Output the [X, Y] coordinate of the center of the cell containing the given text.  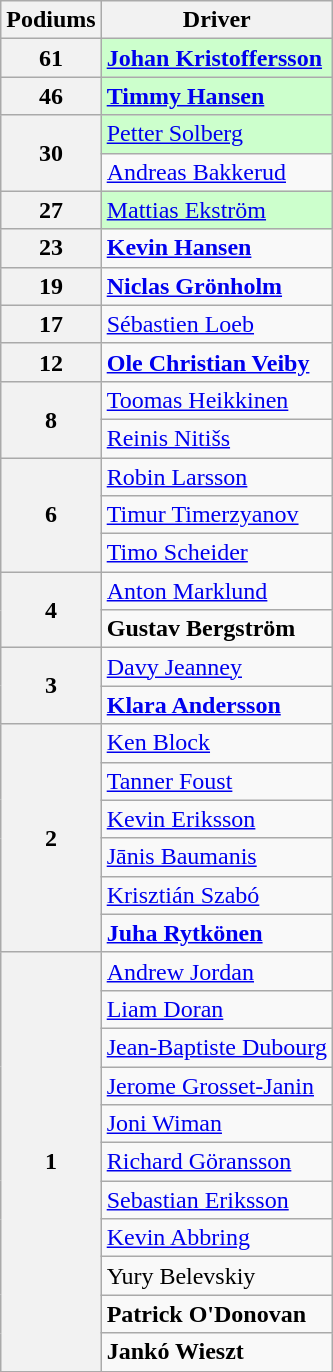
17 [51, 324]
Timmy Hansen [216, 96]
4 [51, 610]
23 [51, 248]
6 [51, 515]
Jerome Grosset-Janin [216, 1085]
Andrew Jordan [216, 971]
Andreas Bakkerud [216, 172]
Jean-Baptiste Dubourg [216, 1047]
Podiums [51, 20]
Johan Kristoffersson [216, 58]
Davy Jeanney [216, 667]
Reinis Nitišs [216, 438]
Driver [216, 20]
Patrick O'Donovan [216, 1314]
46 [51, 96]
Kevin Abbring [216, 1238]
Robin Larsson [216, 477]
Anton Marklund [216, 591]
30 [51, 153]
Sebastian Eriksson [216, 1200]
61 [51, 58]
Gustav Bergström [216, 629]
Yury Belevskiy [216, 1276]
Ken Block [216, 743]
Jānis Baumanis [216, 857]
Klara Andersson [216, 705]
Joni Wiman [216, 1124]
Krisztián Szabó [216, 895]
Juha Rytkönen [216, 933]
1 [51, 1162]
Richard Göransson [216, 1162]
27 [51, 210]
Ole Christian Veiby [216, 362]
Petter Solberg [216, 134]
Kevin Hansen [216, 248]
Toomas Heikkinen [216, 400]
8 [51, 419]
Kevin Eriksson [216, 819]
2 [51, 838]
3 [51, 686]
Sébastien Loeb [216, 324]
Timur Timerzyanov [216, 515]
19 [51, 286]
Liam Doran [216, 1009]
Niclas Grönholm [216, 286]
Tanner Foust [216, 781]
12 [51, 362]
Mattias Ekström [216, 210]
Jankó Wieszt [216, 1352]
Timo Scheider [216, 553]
